Provide the (X, Y) coordinate of the cell's center where the given text is located.  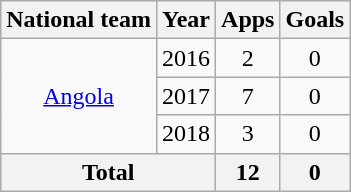
Goals (315, 20)
7 (248, 96)
2018 (186, 134)
2 (248, 58)
Angola (79, 96)
2016 (186, 58)
Year (186, 20)
3 (248, 134)
12 (248, 172)
National team (79, 20)
2017 (186, 96)
Apps (248, 20)
Total (108, 172)
